Determine the (x, y) coordinate at the center of the cell enclosing the given text.  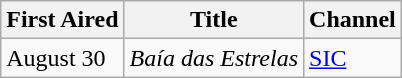
Channel (353, 20)
August 30 (62, 58)
SIC (353, 58)
Title (214, 20)
Baía das Estrelas (214, 58)
First Aired (62, 20)
